Scan for the cell matching the given text and deliver its (x, y) coordinate at center. 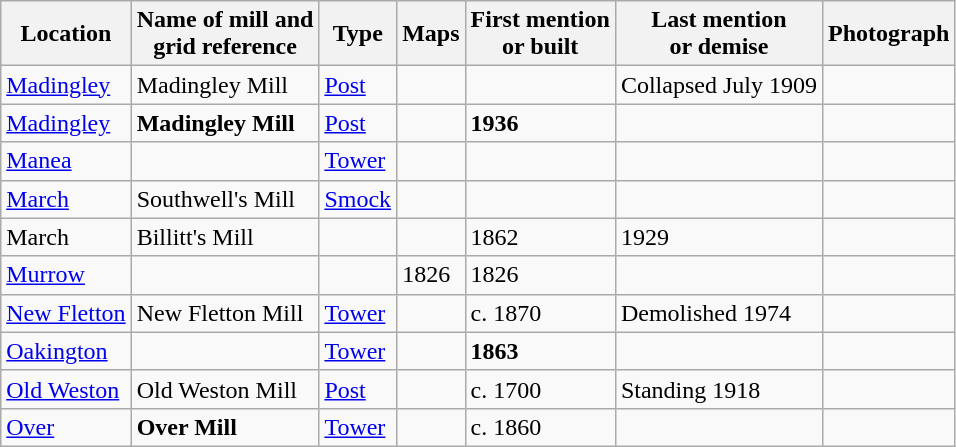
Over (66, 427)
Demolished 1974 (718, 313)
Smock (358, 199)
c. 1870 (540, 313)
Old Weston (66, 389)
New Fletton (66, 313)
Southwell's Mill (225, 199)
c. 1700 (540, 389)
Over Mill (225, 427)
Murrow (66, 275)
Billitt's Mill (225, 237)
1936 (540, 123)
Standing 1918 (718, 389)
Photograph (888, 34)
1929 (718, 237)
Oakington (66, 351)
Name of mill andgrid reference (225, 34)
Location (66, 34)
1862 (540, 237)
New Fletton Mill (225, 313)
Old Weston Mill (225, 389)
Last mention or demise (718, 34)
c. 1860 (540, 427)
Maps (431, 34)
Type (358, 34)
First mentionor built (540, 34)
Manea (66, 161)
1863 (540, 351)
Collapsed July 1909 (718, 85)
